Identify which cell holds the provided text, then report its [X, Y] central coordinate. 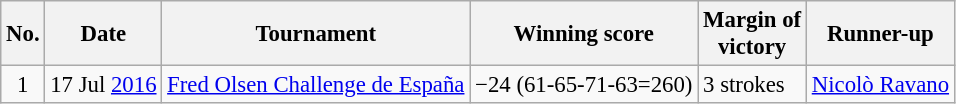
17 Jul 2016 [104, 85]
Nicolò Ravano [880, 85]
Runner-up [880, 34]
Fred Olsen Challenge de España [316, 85]
Margin ofvictory [752, 34]
Date [104, 34]
1 [23, 85]
Tournament [316, 34]
No. [23, 34]
Winning score [584, 34]
3 strokes [752, 85]
−24 (61-65-71-63=260) [584, 85]
